Locate the cell with the specified text and output its [x, y] center coordinate. 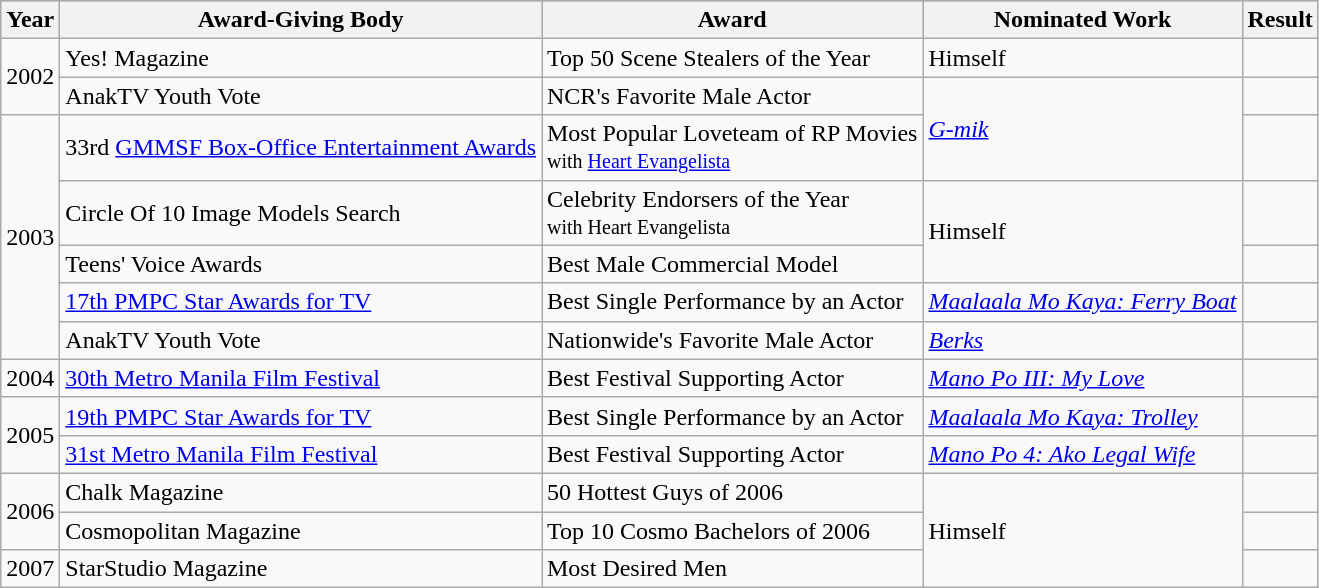
2002 [30, 77]
19th PMPC Star Awards for TV [301, 416]
2005 [30, 435]
17th PMPC Star Awards for TV [301, 302]
Celebrity Endorsers of the Yearwith Heart Evangelista [732, 212]
Maalaala Mo Kaya: Ferry Boat [1082, 302]
Circle Of 10 Image Models Search [301, 212]
33rd GMMSF Box-Office Entertainment Awards [301, 148]
Year [30, 20]
2003 [30, 237]
Mano Po 4: Ako Legal Wife [1082, 454]
Berks [1082, 340]
2007 [30, 569]
Result [1280, 20]
30th Metro Manila Film Festival [301, 378]
NCR's Favorite Male Actor [732, 96]
31st Metro Manila Film Festival [301, 454]
50 Hottest Guys of 2006 [732, 492]
Most Desired Men [732, 569]
G-mik [1082, 128]
Teens' Voice Awards [301, 264]
StarStudio Magazine [301, 569]
Maalaala Mo Kaya: Trolley [1082, 416]
Nominated Work [1082, 20]
2006 [30, 511]
Most Popular Loveteam of RP Movieswith Heart Evangelista [732, 148]
2004 [30, 378]
Top 50 Scene Stealers of the Year [732, 58]
Cosmopolitan Magazine [301, 531]
Mano Po III: My Love [1082, 378]
Award-Giving Body [301, 20]
Yes! Magazine [301, 58]
Nationwide's Favorite Male Actor [732, 340]
Award [732, 20]
Best Male Commercial Model [732, 264]
Top 10 Cosmo Bachelors of 2006 [732, 531]
Chalk Magazine [301, 492]
